From the cell containing the given text, extract its center point as (x, y) coordinate. 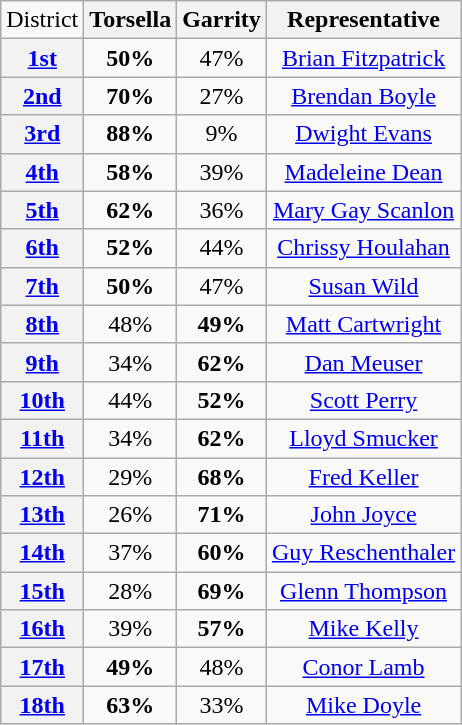
8th (42, 324)
Dan Meuser (363, 362)
63% (130, 705)
13th (42, 515)
Brendan Boyle (363, 96)
26% (130, 515)
9% (222, 134)
12th (42, 477)
36% (222, 210)
33% (222, 705)
6th (42, 248)
Fred Keller (363, 477)
Mike Kelly (363, 629)
Matt Cartwright (363, 324)
57% (222, 629)
Glenn Thompson (363, 591)
60% (222, 553)
10th (42, 400)
Dwight Evans (363, 134)
4th (42, 172)
88% (130, 134)
Chrissy Houlahan (363, 248)
Brian Fitzpatrick (363, 58)
9th (42, 362)
Representative (363, 20)
Lloyd Smucker (363, 438)
27% (222, 96)
3rd (42, 134)
Torsella (130, 20)
2nd (42, 96)
29% (130, 477)
69% (222, 591)
Madeleine Dean (363, 172)
18th (42, 705)
11th (42, 438)
Guy Reschenthaler (363, 553)
58% (130, 172)
Susan Wild (363, 286)
5th (42, 210)
16th (42, 629)
Garrity (222, 20)
28% (130, 591)
7th (42, 286)
70% (130, 96)
37% (130, 553)
Conor Lamb (363, 667)
Mike Doyle (363, 705)
15th (42, 591)
14th (42, 553)
17th (42, 667)
71% (222, 515)
Mary Gay Scanlon (363, 210)
1st (42, 58)
John Joyce (363, 515)
Scott Perry (363, 400)
68% (222, 477)
District (42, 20)
